From the cell containing the given text, extract its center point as [x, y] coordinate. 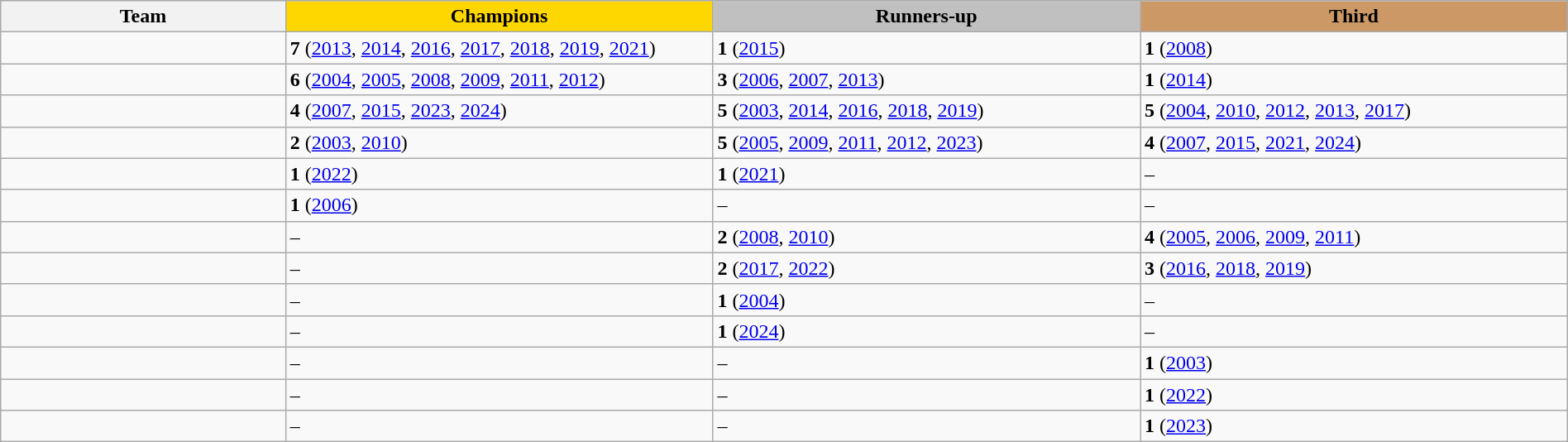
1 (2003) [1355, 363]
1 (2021) [926, 174]
2 (2003, 2010) [500, 142]
3 (2016, 2018, 2019) [1355, 268]
1 (2014) [1355, 79]
1 (2024) [926, 331]
4 (2007, 2015, 2021, 2024) [1355, 142]
5 (2004, 2010, 2012, 2013, 2017) [1355, 111]
1 (2004) [926, 300]
7 (2013, 2014, 2016, 2017, 2018, 2019, 2021) [500, 48]
Team [143, 17]
3 (2006, 2007, 2013) [926, 79]
1 (2023) [1355, 426]
6 (2004, 2005, 2008, 2009, 2011, 2012) [500, 79]
2 (2008, 2010) [926, 237]
2 (2017, 2022) [926, 268]
1 (2008) [1355, 48]
Runners-up [926, 17]
Champions [500, 17]
5 (2005, 2009, 2011, 2012, 2023) [926, 142]
1 (2015) [926, 48]
Third [1355, 17]
4 (2007, 2015, 2023, 2024) [500, 111]
4 (2005, 2006, 2009, 2011) [1355, 237]
1 (2006) [500, 205]
5 (2003, 2014, 2016, 2018, 2019) [926, 111]
